Locate the cell with the specified text and output its (X, Y) center coordinate. 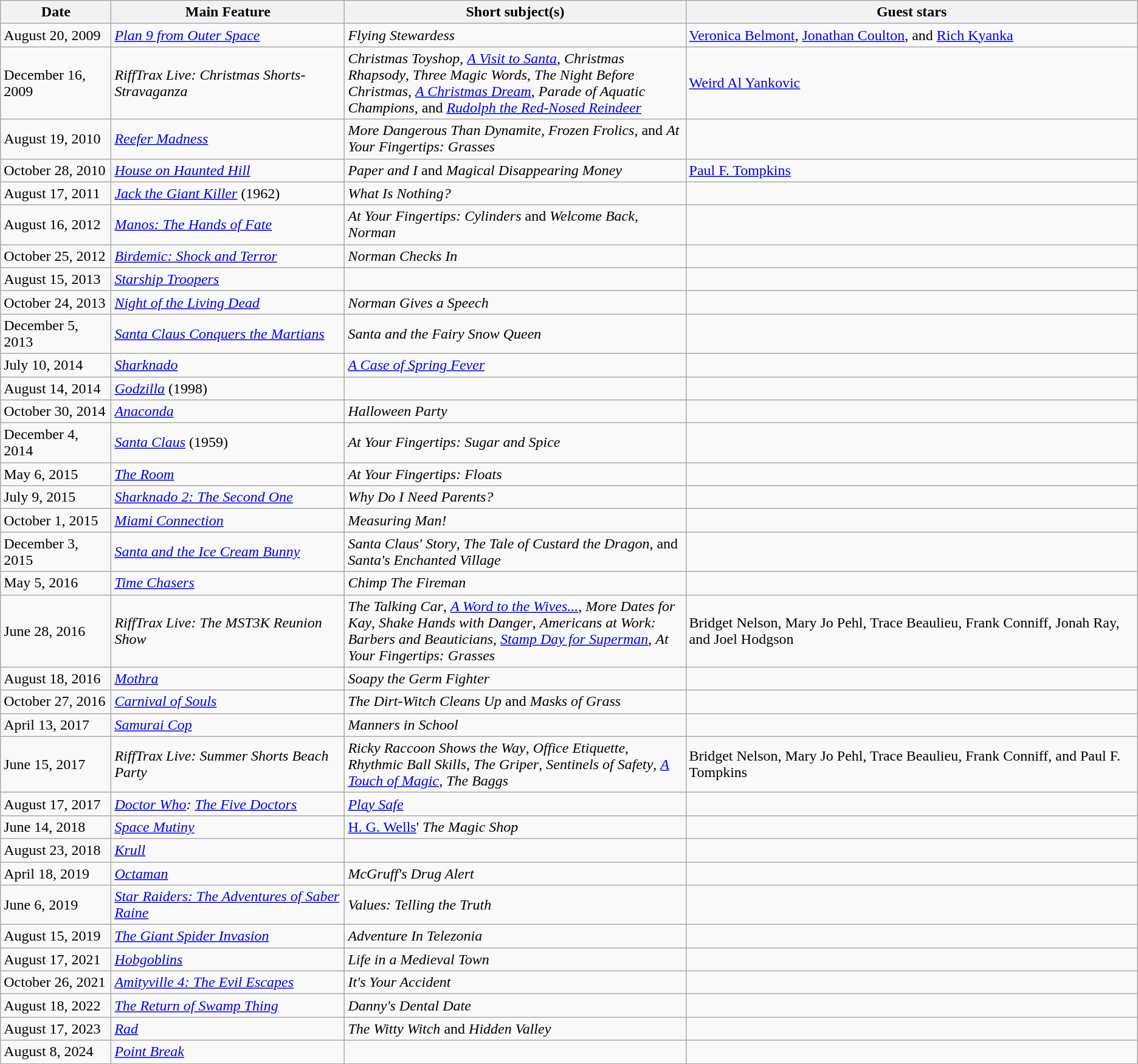
August 18, 2022 (56, 1006)
Santa Claus Conquers the Martians (228, 333)
June 28, 2016 (56, 631)
December 5, 2013 (56, 333)
July 9, 2015 (56, 497)
More Dangerous Than Dynamite, Frozen Frolics, and At Your Fingertips: Grasses (516, 139)
The Witty Witch and Hidden Valley (516, 1029)
July 10, 2014 (56, 365)
October 27, 2016 (56, 702)
Starship Troopers (228, 279)
December 16, 2009 (56, 83)
Amityville 4: The Evil Escapes (228, 983)
October 1, 2015 (56, 520)
It's Your Accident (516, 983)
August 16, 2012 (56, 225)
Date (56, 12)
June 6, 2019 (56, 905)
Sharknado 2: The Second One (228, 497)
Santa and the Fairy Snow Queen (516, 333)
August 17, 2011 (56, 193)
At Your Fingertips: Floats (516, 474)
Play Safe (516, 804)
June 15, 2017 (56, 764)
Star Raiders: The Adventures of Saber Raine (228, 905)
October 28, 2010 (56, 170)
Bridget Nelson, Mary Jo Pehl, Trace Beaulieu, Frank Conniff, and Paul F. Tompkins (912, 764)
Night of the Living Dead (228, 302)
H. G. Wells' The Magic Shop (516, 827)
RiffTrax Live: Summer Shorts Beach Party (228, 764)
April 13, 2017 (56, 725)
May 5, 2016 (56, 583)
Jack the Giant Killer (1962) (228, 193)
August 17, 2023 (56, 1029)
August 15, 2013 (56, 279)
Measuring Man! (516, 520)
Veronica Belmont, Jonathan Coulton, and Rich Kyanka (912, 35)
Santa and the Ice Cream Bunny (228, 552)
At Your Fingertips: Sugar and Spice (516, 443)
A Case of Spring Fever (516, 365)
Doctor Who: The Five Doctors (228, 804)
Rad (228, 1029)
Adventure In Telezonia (516, 936)
Octaman (228, 874)
Carnival of Souls (228, 702)
Time Chasers (228, 583)
August 15, 2019 (56, 936)
Manners in School (516, 725)
The Giant Spider Invasion (228, 936)
Point Break (228, 1052)
Chimp The Fireman (516, 583)
Santa Claus (1959) (228, 443)
Paper and I and Magical Disappearing Money (516, 170)
Manos: The Hands of Fate (228, 225)
August 23, 2018 (56, 850)
June 14, 2018 (56, 827)
McGruff's Drug Alert (516, 874)
Main Feature (228, 12)
Plan 9 from Outer Space (228, 35)
Krull (228, 850)
December 4, 2014 (56, 443)
Birdemic: Shock and Terror (228, 256)
August 8, 2024 (56, 1052)
The Room (228, 474)
At Your Fingertips: Cylinders and Welcome Back, Norman (516, 225)
RiffTrax Live: The MST3K Reunion Show (228, 631)
What Is Nothing? (516, 193)
Samurai Cop (228, 725)
Reefer Madness (228, 139)
August 14, 2014 (56, 389)
Short subject(s) (516, 12)
Mothra (228, 679)
December 3, 2015 (56, 552)
Norman Checks In (516, 256)
Paul F. Tompkins (912, 170)
August 17, 2017 (56, 804)
October 26, 2021 (56, 983)
October 25, 2012 (56, 256)
House on Haunted Hill (228, 170)
Life in a Medieval Town (516, 959)
The Return of Swamp Thing (228, 1006)
Space Mutiny (228, 827)
Flying Stewardess (516, 35)
RiffTrax Live: Christmas Shorts-Stravaganza (228, 83)
Ricky Raccoon Shows the Way, Office Etiquette, Rhythmic Ball Skills, The Griper, Sentinels of Safety, A Touch of Magic, The Baggs (516, 764)
October 30, 2014 (56, 412)
April 18, 2019 (56, 874)
Sharknado (228, 365)
Hobgoblins (228, 959)
Santa Claus' Story, The Tale of Custard the Dragon, and Santa's Enchanted Village (516, 552)
Values: Telling the Truth (516, 905)
Danny's Dental Date (516, 1006)
Anaconda (228, 412)
Miami Connection (228, 520)
Godzilla (1998) (228, 389)
August 19, 2010 (56, 139)
Soapy the Germ Fighter (516, 679)
Bridget Nelson, Mary Jo Pehl, Trace Beaulieu, Frank Conniff, Jonah Ray, and Joel Hodgson (912, 631)
Norman Gives a Speech (516, 302)
May 6, 2015 (56, 474)
August 20, 2009 (56, 35)
Halloween Party (516, 412)
Guest stars (912, 12)
Weird Al Yankovic (912, 83)
October 24, 2013 (56, 302)
Why Do I Need Parents? (516, 497)
August 18, 2016 (56, 679)
August 17, 2021 (56, 959)
The Dirt-Witch Cleans Up and Masks of Grass (516, 702)
